Return the (X, Y) coordinate for the center point of the cell that contains the specified text.  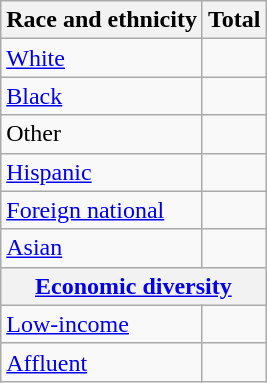
Economic diversity (134, 286)
Other (102, 134)
Total (234, 20)
White (102, 58)
Asian (102, 248)
Black (102, 96)
Hispanic (102, 172)
Foreign national (102, 210)
Affluent (102, 362)
Low-income (102, 324)
Race and ethnicity (102, 20)
